Detect which cell encompasses the target text, then output its [x, y] center coordinate. 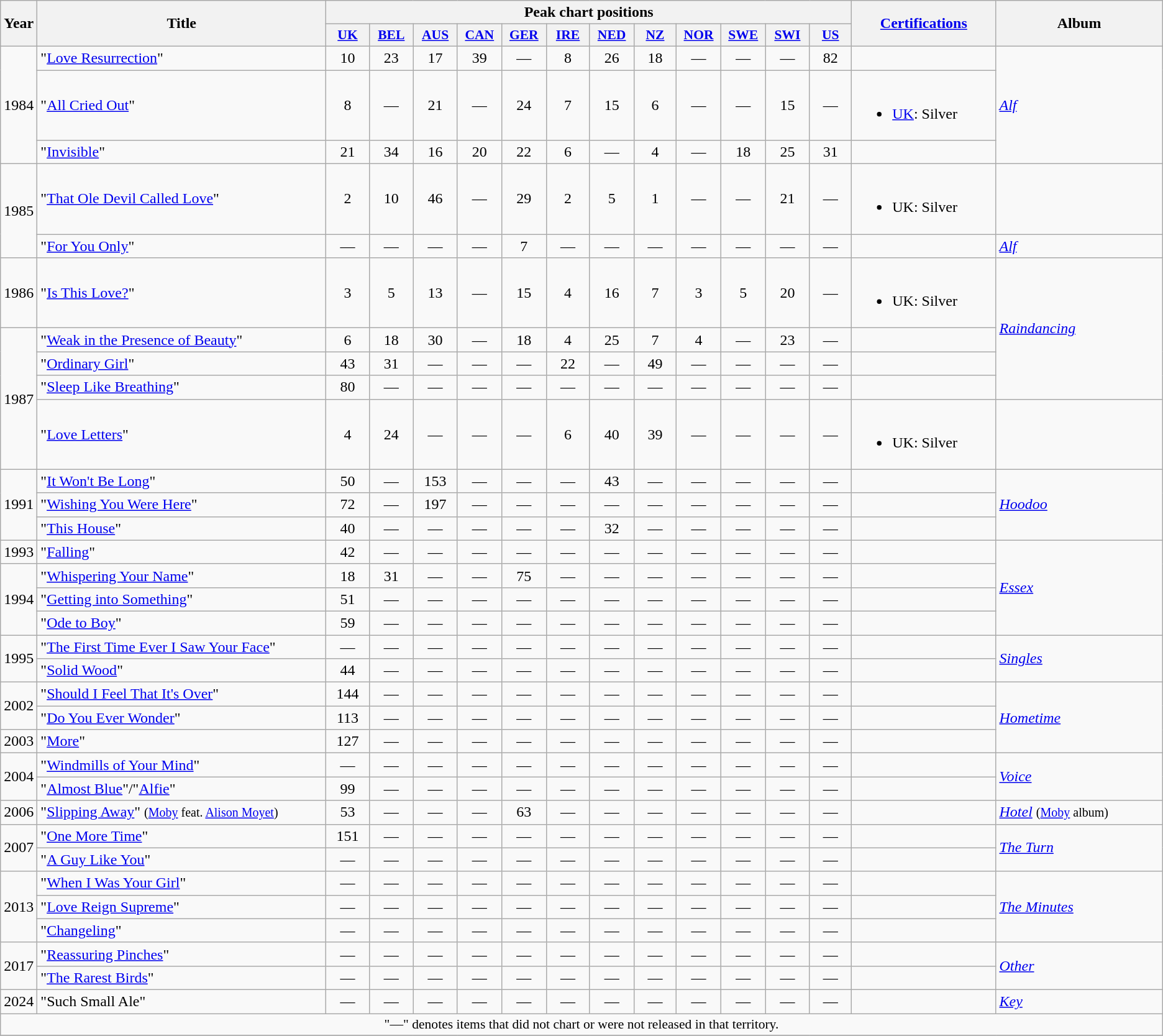
Singles [1079, 659]
75 [524, 575]
29 [524, 199]
US [831, 35]
"Is This Love?" [181, 293]
Other [1079, 966]
"Almost Blue"/"Alfie" [181, 789]
Certifications [924, 24]
153 [435, 481]
13 [435, 293]
51 [348, 599]
1985 [19, 211]
"That Ole Devil Called Love" [181, 199]
82 [831, 58]
IRE [568, 35]
"Changeling" [181, 930]
UK [348, 35]
"The First Time Ever I Saw Your Face" [181, 647]
"Slipping Away" (Moby feat. Alison Moyet) [181, 812]
1994 [19, 599]
"Ordinary Girl" [181, 364]
AUS [435, 35]
30 [435, 340]
50 [348, 481]
113 [348, 718]
"This House" [181, 528]
"A Guy Like You" [181, 860]
"Solid Wood" [181, 671]
"Invisible" [181, 152]
197 [435, 505]
GER [524, 35]
The Minutes [1079, 907]
NZ [655, 35]
Key [1079, 1001]
Peak chart positions [589, 12]
Voice [1079, 777]
"Love Reign Supreme" [181, 907]
SWE [743, 35]
59 [348, 623]
Year [19, 24]
Album [1079, 24]
26 [611, 58]
32 [611, 528]
44 [348, 671]
1 [655, 199]
2007 [19, 848]
"For You Only" [181, 246]
1987 [19, 399]
"Getting into Something" [181, 599]
"Weak in the Presence of Beauty" [181, 340]
The Turn [1079, 848]
"More" [181, 741]
"Whispering Your Name" [181, 575]
1993 [19, 552]
Hoodoo [1079, 505]
72 [348, 505]
1986 [19, 293]
2024 [19, 1001]
151 [348, 836]
"Reassuring Pinches" [181, 954]
"Ode to Boy" [181, 623]
"All Cried Out" [181, 104]
42 [348, 552]
NOR [699, 35]
99 [348, 789]
"When I Was Your Girl" [181, 883]
80 [348, 387]
1984 [19, 104]
Title [181, 24]
2013 [19, 907]
53 [348, 812]
144 [348, 694]
63 [524, 812]
BEL [391, 35]
1995 [19, 659]
46 [435, 199]
"One More Time" [181, 836]
1991 [19, 505]
"Should I Feel That It's Over" [181, 694]
SWI [788, 35]
2017 [19, 966]
"The Rarest Birds" [181, 978]
2004 [19, 777]
127 [348, 741]
"Falling" [181, 552]
"Love Resurrection" [181, 58]
"Do You Ever Wonder" [181, 718]
Raindancing [1079, 328]
2006 [19, 812]
"Love Letters" [181, 434]
"It Won't Be Long" [181, 481]
Essex [1079, 587]
"—" denotes items that did not chart or were not released in that territory. [581, 1024]
2003 [19, 741]
34 [391, 152]
CAN [480, 35]
Hotel (Moby album) [1079, 812]
Hometime [1079, 718]
NED [611, 35]
"Sleep Like Breathing" [181, 387]
"Windmills of Your Mind" [181, 765]
"Such Small Ale" [181, 1001]
2002 [19, 706]
"Wishing You Were Here" [181, 505]
17 [435, 58]
49 [655, 364]
